Identify which cell holds the provided text, then report its (X, Y) central coordinate. 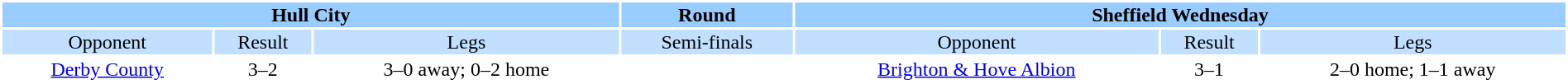
2–0 home; 1–1 away (1413, 69)
Hull City (311, 15)
Semi-finals (707, 42)
Brighton & Hove Albion (977, 69)
Round (707, 15)
3–2 (263, 69)
3–0 away; 0–2 home (466, 69)
Sheffield Wednesday (1180, 15)
Derby County (108, 69)
3–1 (1209, 69)
